From the cell containing the given text, extract its center point as [x, y] coordinate. 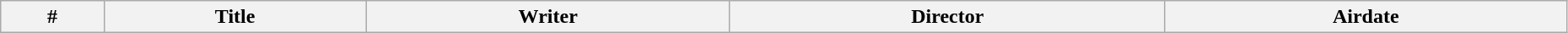
Writer [548, 17]
Airdate [1366, 17]
Title [234, 17]
# [52, 17]
Director [947, 17]
